Scan for the cell matching the given text and deliver its [X, Y] coordinate at center. 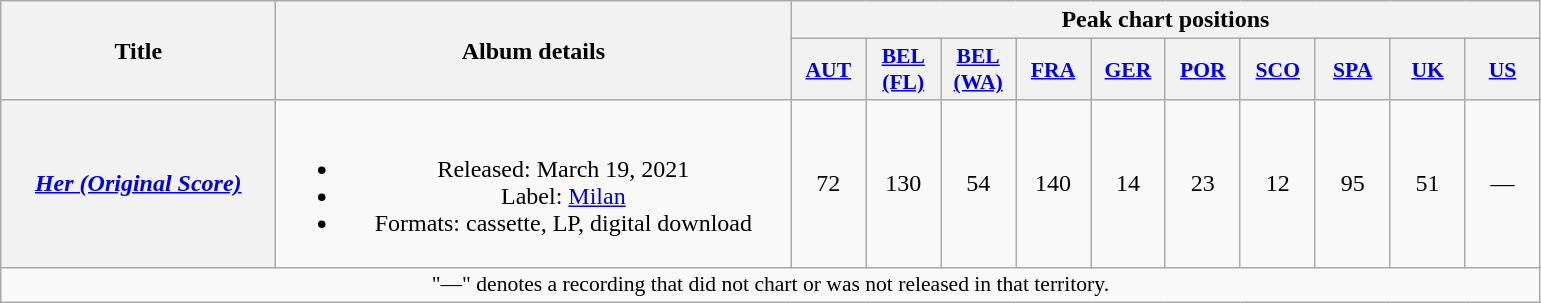
BEL(FL) [904, 70]
Title [138, 50]
AUT [828, 70]
US [1502, 70]
Released: March 19, 2021Label: MilanFormats: cassette, LP, digital download [534, 184]
23 [1202, 184]
140 [1054, 184]
14 [1128, 184]
51 [1428, 184]
UK [1428, 70]
— [1502, 184]
95 [1352, 184]
"—" denotes a recording that did not chart or was not released in that territory. [770, 285]
72 [828, 184]
FRA [1054, 70]
GER [1128, 70]
130 [904, 184]
BEL(WA) [978, 70]
SCO [1278, 70]
54 [978, 184]
Her (Original Score) [138, 184]
SPA [1352, 70]
12 [1278, 184]
POR [1202, 70]
Album details [534, 50]
Peak chart positions [1166, 20]
